Provide the [X, Y] coordinate of the cell's center where the given text is located.  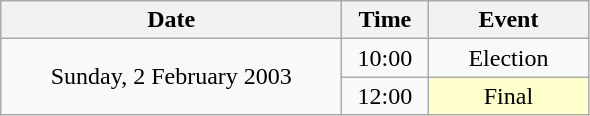
Election [508, 58]
Date [172, 20]
Time [385, 20]
Sunday, 2 February 2003 [172, 77]
Final [508, 96]
Event [508, 20]
10:00 [385, 58]
12:00 [385, 96]
